From the cell containing the given text, extract its center point as [x, y] coordinate. 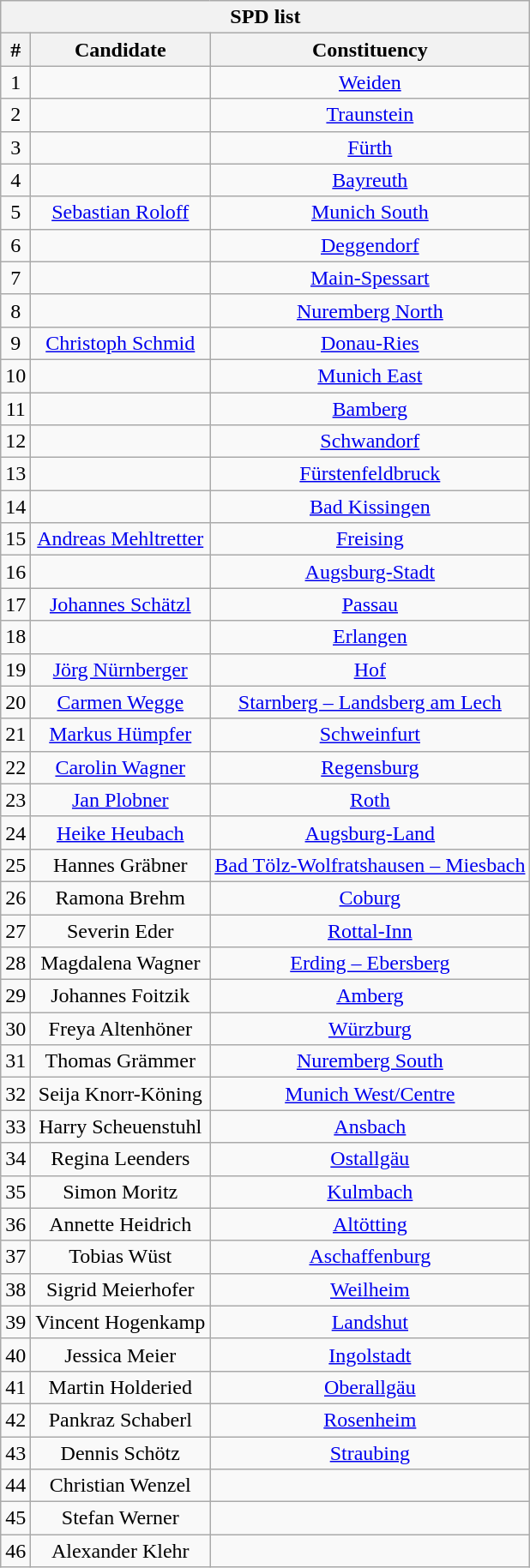
Ingolstadt [370, 1355]
Roth [370, 800]
7 [15, 278]
35 [15, 1192]
14 [15, 507]
24 [15, 832]
Starnberg – Landsberg am Lech [370, 702]
# [15, 50]
Schwandorf [370, 442]
Martin Holderied [120, 1387]
28 [15, 964]
Alexander Klehr [120, 1551]
12 [15, 442]
Hannes Gräbner [120, 865]
Erding – Ebersberg [370, 964]
Bad Kissingen [370, 507]
25 [15, 865]
40 [15, 1355]
15 [15, 539]
30 [15, 1029]
Jörg Nürnberger [120, 670]
Magdalena Wagner [120, 964]
39 [15, 1322]
4 [15, 180]
Hof [370, 670]
Regina Leenders [120, 1159]
Straubing [370, 1453]
Bayreuth [370, 180]
Aschaffenburg [370, 1257]
Johannes Foitzik [120, 996]
Weilheim [370, 1289]
Kulmbach [370, 1192]
Thomas Grämmer [120, 1061]
Schweinfurt [370, 735]
Constituency [370, 50]
19 [15, 670]
Stefan Werner [120, 1518]
Deggendorf [370, 245]
Johannes Schätzl [120, 604]
Dennis Schötz [120, 1453]
Ansbach [370, 1126]
42 [15, 1420]
Annette Heidrich [120, 1224]
26 [15, 898]
Bamberg [370, 409]
27 [15, 930]
10 [15, 375]
31 [15, 1061]
37 [15, 1257]
Christoph Schmid [120, 343]
Fürstenfeldbruck [370, 474]
Rottal-Inn [370, 930]
38 [15, 1289]
Amberg [370, 996]
45 [15, 1518]
Landshut [370, 1322]
Severin Eder [120, 930]
17 [15, 604]
Jessica Meier [120, 1355]
43 [15, 1453]
Weiden [370, 82]
Tobias Wüst [120, 1257]
16 [15, 572]
23 [15, 800]
Pankraz Schaberl [120, 1420]
32 [15, 1094]
11 [15, 409]
Simon Moritz [120, 1192]
21 [15, 735]
Regensburg [370, 767]
1 [15, 82]
Nuremberg North [370, 310]
Heike Heubach [120, 832]
Augsburg-Stadt [370, 572]
8 [15, 310]
6 [15, 245]
Candidate [120, 50]
Vincent Hogenkamp [120, 1322]
Donau-Ries [370, 343]
Coburg [370, 898]
13 [15, 474]
Erlangen [370, 637]
9 [15, 343]
Seija Knorr-Köning [120, 1094]
Main-Spessart [370, 278]
46 [15, 1551]
41 [15, 1387]
Ramona Brehm [120, 898]
Markus Hümpfer [120, 735]
Nuremberg South [370, 1061]
Augsburg-Land [370, 832]
Harry Scheuenstuhl [120, 1126]
Altötting [370, 1224]
29 [15, 996]
Sebastian Roloff [120, 213]
Fürth [370, 147]
Sigrid Meierhofer [120, 1289]
Munich West/Centre [370, 1094]
Andreas Mehltretter [120, 539]
Traunstein [370, 115]
2 [15, 115]
5 [15, 213]
20 [15, 702]
18 [15, 637]
44 [15, 1486]
Freya Altenhöner [120, 1029]
Carmen Wegge [120, 702]
Christian Wenzel [120, 1486]
Rosenheim [370, 1420]
SPD list [266, 17]
36 [15, 1224]
Jan Plobner [120, 800]
34 [15, 1159]
Bad Tölz-Wolfratshausen – Miesbach [370, 865]
Munich South [370, 213]
Oberallgäu [370, 1387]
33 [15, 1126]
Freising [370, 539]
Munich East [370, 375]
Passau [370, 604]
Ostallgäu [370, 1159]
3 [15, 147]
Würzburg [370, 1029]
Carolin Wagner [120, 767]
22 [15, 767]
